Find where the given text appears and provide that cell's center as (x, y) coordinate. 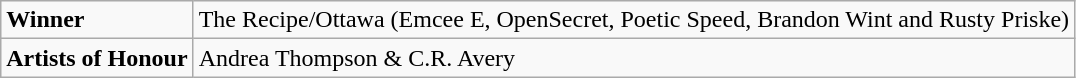
Andrea Thompson & C.R. Avery (634, 58)
Artists of Honour (97, 58)
Winner (97, 20)
The Recipe/Ottawa (Emcee E, OpenSecret, Poetic Speed, Brandon Wint and Rusty Priske) (634, 20)
